Find where the given text appears and provide that cell's center as [x, y] coordinate. 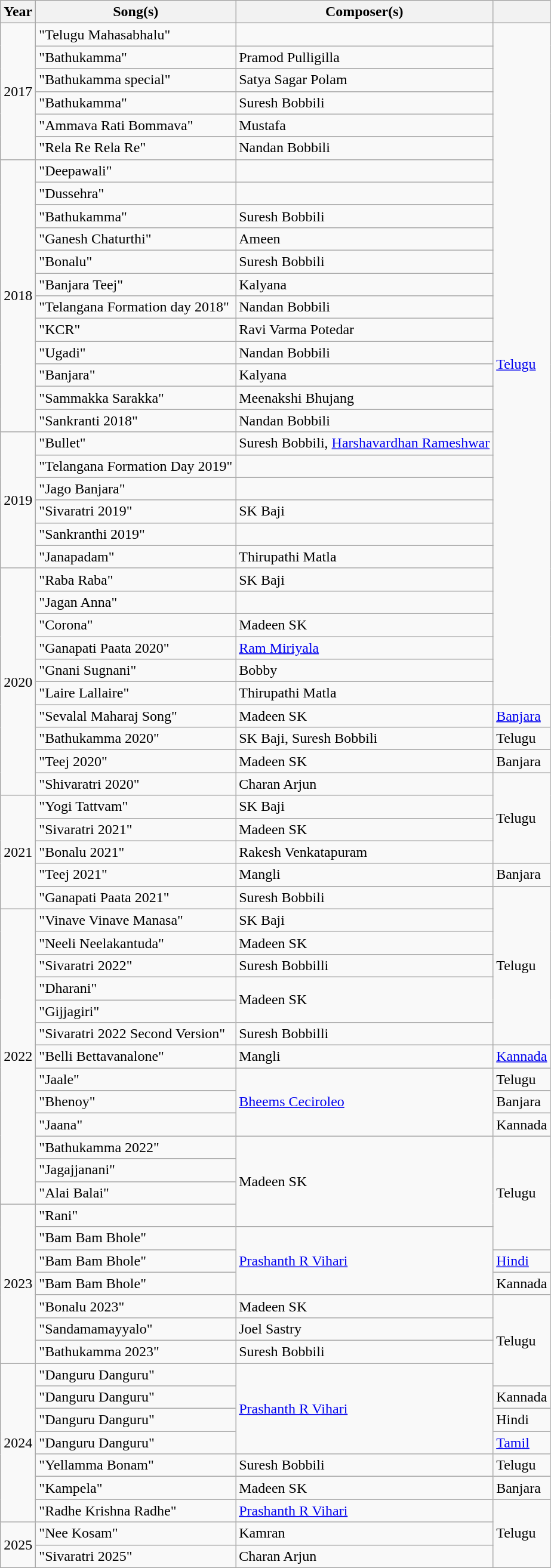
"Sivaratri 2025" [136, 1556]
"Neeli Neelakantuda" [136, 943]
"Ganapati Paata 2020" [136, 647]
"Shivaratri 2020" [136, 784]
"Bonalu 2021" [136, 852]
"Radhe Krishna Radhe" [136, 1511]
"Bathukamma 2022" [136, 1147]
"Sammakka Sarakka" [136, 398]
Rakesh Venkatapuram [364, 852]
"Ugadi" [136, 353]
"Telangana Formation day 2018" [136, 307]
"Jagan Anna" [136, 602]
Ravi Varma Potedar [364, 330]
"Teej 2021" [136, 875]
"Raba Raba" [136, 579]
Meenakshi Bhujang [364, 398]
"Deepawali" [136, 171]
"Sivaratri 2019" [136, 511]
2017 [18, 91]
"Dussehra" [136, 193]
SK Baji, Suresh Bobbili [364, 739]
"Jaale" [136, 1079]
"Bullet" [136, 443]
"Telangana Formation Day 2019" [136, 466]
Bobby [364, 671]
2023 [18, 1283]
"Banjara Teej" [136, 285]
"Ganapati Paata 2021" [136, 897]
"Sevalal Maharaj Song" [136, 716]
Ram Miriyala [364, 647]
"Gnani Sugnani" [136, 671]
"Bonalu 2023" [136, 1306]
"Vinave Vinave Manasa" [136, 920]
"Sivaratri 2022" [136, 965]
"Bathukamma 2020" [136, 739]
"KCR" [136, 330]
Song(s) [136, 12]
"Jagajjanani" [136, 1170]
Bheems Ceciroleo [364, 1102]
"Telugu Mahasabhalu" [136, 35]
"Yogi Tattvam" [136, 807]
"Sivaratri 2022 Second Version" [136, 1034]
"Yellamma Bonam" [136, 1465]
"Sankranti 2018" [136, 421]
"Ammava Rati Bommava" [136, 125]
"Bhenoy" [136, 1102]
Suresh Bobbili, Harshavardhan Rameshwar [364, 443]
Ameen [364, 239]
"Jago Banjara" [136, 489]
"Dharani" [136, 988]
2020 [18, 681]
"Sankranthi 2019" [136, 534]
"Sivaratri 2021" [136, 829]
"Teej 2020" [136, 761]
2021 [18, 852]
"Banjara" [136, 375]
"Laire Lallaire" [136, 693]
"Alai Balai" [136, 1193]
2022 [18, 1056]
"Corona" [136, 625]
Composer(s) [364, 12]
Pramod Pulligilla [364, 57]
"Nee Kosam" [136, 1533]
"Sandamamayyalo" [136, 1329]
"Belli Bettavanalone" [136, 1057]
Joel Sastry [364, 1329]
"Jaana" [136, 1125]
"Kampela" [136, 1488]
"Rela Re Rela Re" [136, 148]
Satya Sagar Polam [364, 80]
"Gijjagiri" [136, 1011]
Kamran [364, 1533]
Tamil [522, 1443]
2024 [18, 1442]
"Rani" [136, 1215]
2018 [18, 296]
"Bonalu" [136, 261]
2025 [18, 1545]
"Janapadam" [136, 557]
Mustafa [364, 125]
"Bathukamma special" [136, 80]
"Ganesh Chaturthi" [136, 239]
"Bathukamma 2023" [136, 1351]
2019 [18, 500]
Year [18, 12]
